From the cell containing the given text, extract its center point as [X, Y] coordinate. 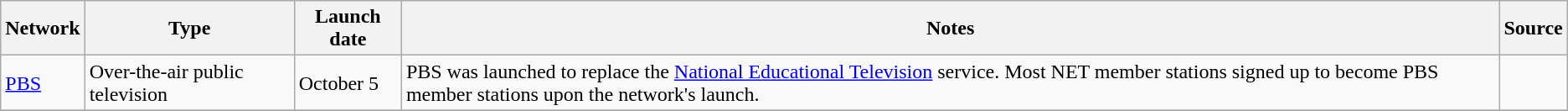
Source [1533, 29]
Type [189, 29]
Network [43, 29]
Launch date [348, 29]
PBS [43, 82]
October 5 [348, 82]
Over-the-air public television [189, 82]
Notes [950, 29]
